Determine the [x, y] coordinate at the center of the cell enclosing the given text.  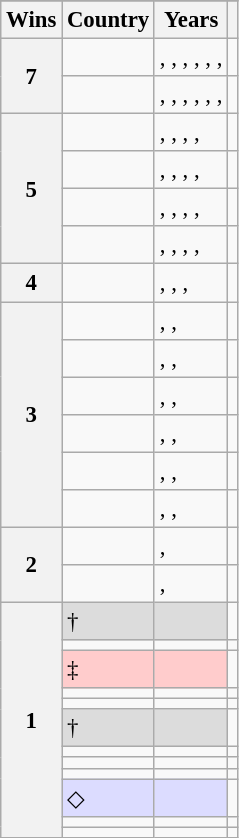
2 [32, 564]
‡ [108, 670]
Country [108, 20]
1 [32, 720]
, , , [190, 283]
3 [32, 415]
4 [32, 283]
5 [32, 189]
Years [190, 20]
7 [32, 76]
Wins [32, 20]
◇ [108, 798]
